Provide the (X, Y) coordinate of the cell's center where the given text is located.  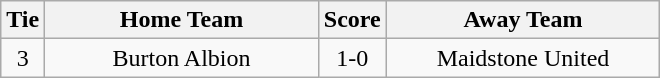
Maidstone United (523, 58)
Home Team (182, 20)
1-0 (352, 58)
Score (352, 20)
Burton Albion (182, 58)
3 (23, 58)
Away Team (523, 20)
Tie (23, 20)
